Locate the cell with the specified text and output its (x, y) center coordinate. 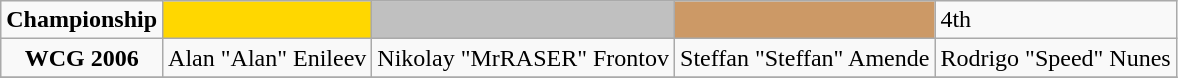
4th (1056, 20)
Nikolay "MrRASER" Frontov (524, 58)
WCG 2006 (82, 58)
Rodrigo "Speed" Nunes (1056, 58)
Alan "Alan" Enileev (268, 58)
Steffan "Steffan" Amende (805, 58)
Championship (82, 20)
